Return the (x, y) coordinate for the center point of the cell that contains the specified text.  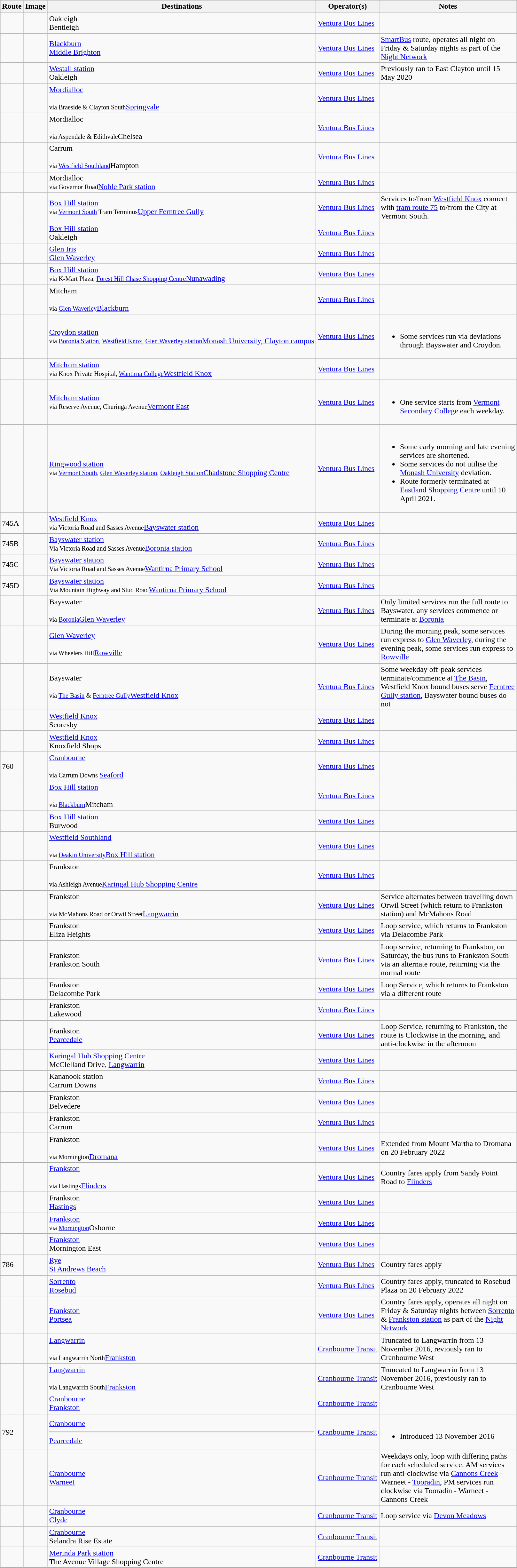
Westfield KnoxScoresby (182, 720)
CranbourneFrankston (182, 1403)
Truncated to Langwarrin from 13 November 2016, reviously ran to Cranbourne West (448, 1349)
Introduced 13 November 2016 (448, 1432)
CranbourneSelandra Rise Estate (182, 1536)
Karingal Hub Shopping CentreMcClelland Drive, Langwarrin (182, 1060)
Box Hill stationBurwood (182, 821)
Some weekday off-peak services terminate/commence at The Basin, Westfield Knox bound buses serve Ferntree Gully station, Bayswater bound buses do not (448, 687)
Loop Service, returning to Frankston, the route is Clockwise in the morning, and anti-clockwise in the afternoon (448, 1035)
Bayswatervia The Basin & Ferntree GullyWestfield Knox (182, 687)
Frankstonvia HastingsFlinders (182, 1177)
Frankstonvia MorningtonOsborne (182, 1223)
Bayswatervia BoroniaGlen Waverley (182, 610)
Cranbourne via Carrum Downs Seaford (182, 766)
Westfield KnoxKnoxfield Shops (182, 741)
Previously ran to East Clayton until 15 May 2020 (448, 73)
745A (12, 523)
786 (12, 1265)
Country fares apply (448, 1265)
Some services run via deviations through Bayswater and Croydon. (448, 337)
Ringwood stationvia Vermont South, Glen Waverley station, Oakleigh StationChadstone Shopping Centre (182, 468)
745B (12, 544)
FrankstonPortsea (182, 1315)
Glen IrisGlen Waverley (182, 253)
FrankstonHastings (182, 1202)
Route (12, 6)
CranbourneWarneet (182, 1477)
Frankstonvia Ashleigh AvenueKaringal Hub Shopping Centre (182, 876)
Box Hill stationvia BlackburnMitcham (182, 796)
RyeSt Andrews Beach (182, 1265)
Croydon stationvia Boronia Station, Westfield Knox, Glen Waverley stationMonash University, Clayton campus (182, 337)
Carrum via Westfield SouthlandHampton (182, 157)
745C (12, 564)
Westall stationOakleigh (182, 73)
Mitcham via Glen WaverleyBlackburn (182, 299)
Image (35, 6)
Box Hill stationvia K-Mart Plaza, Forest Hill Chase Shopping CentreNunawading (182, 274)
Extended from Mount Martha to Dromana on 20 February 2022 (448, 1148)
BlackburnMiddle Brighton (182, 48)
Truncated to Langwarrin from 13 November 2016, previously ran to Cranbourne West (448, 1378)
Langwarrinvia Langwarrin SouthFrankston (182, 1378)
FrankstonEliza Heights (182, 930)
SorrentoRosebud (182, 1285)
SmartBus route, operates all night on Friday & Saturday nights as part of the Night Network (448, 48)
FrankstonPearcedale (182, 1035)
Bayswater stationVia Victoria Road and Sasses AvenueWantirna Primary School (182, 564)
Mitcham stationvia Reserve Avenue, Churinga AvenueVermont East (182, 402)
OakleighBentleigh (182, 23)
CranbourneClyde (182, 1516)
Loop Service, which returns to Frankston via a different route (448, 989)
Operator(s) (347, 6)
Langwarrinvia Langwarrin NorthFrankston (182, 1349)
745D (12, 585)
Service alternates between travelling down Orwil Street (which return to Frankston station) and McMahons Road (448, 905)
Kananook stationCarrum Downs (182, 1081)
Country fares apply, operates all night on Friday & Saturday nights between Sorrento & Frankston station as part of the Night Network (448, 1315)
Frankstonvia McMahons Road or Orwil StreetLangwarrin (182, 905)
FrankstonCarrum (182, 1122)
FrankstonDelacombe Park (182, 989)
Bayswater stationVia Mountain Highway and Stud RoadWantirna Primary School (182, 585)
792 (12, 1432)
Country fares apply, truncated to Rosebud Plaza on 20 February 2022 (448, 1285)
760 (12, 766)
Loop service via Devon Meadows (448, 1516)
Box Hill stationOakleigh (182, 232)
Mordialloc via Braeside & Clayton SouthSpringvale (182, 98)
Services to/from Westfield Knox connect with tram route 75 to/from the City at Vermont South. (448, 207)
FrankstonBelvedere (182, 1102)
During the morning peak, some services run express to Glen Waverley, during the evening peak, some services run express to Rowville (448, 644)
Merinda Park stationThe Avenue Village Shopping Centre (182, 1557)
Loop service, returning to Frankston, on Saturday, the bus runs to Frankston South via an alternate route, returning via the normal route (448, 960)
Frankstonvia MorningtonDromana (182, 1148)
Notes (448, 6)
Box Hill stationvia Vermont South Tram TerminusUpper Ferntree Gully (182, 207)
FrankstonFrankston South (182, 960)
FrankstonLakewood (182, 1010)
Glen Waverleyvia Wheelers HillRowville (182, 644)
Mordialloc via Aspendale & EdithvaleChelsea (182, 128)
Mordiallocvia Governor RoadNoble Park station (182, 182)
Destinations (182, 6)
One service starts from Vermont Secondary College each weekday. (448, 402)
Country fares apply from Sandy Point Road to Flinders (448, 1177)
CranbournePearcedale (182, 1432)
Only limited services run the full route to Bayswater, any services commence or terminate at Boronia (448, 610)
Loop service, which returns to Frankston via Delacombe Park (448, 930)
FrankstonMornington East (182, 1244)
Westfield Southlandvia Deakin UniversityBox Hill station (182, 846)
Westfield Knoxvia Victoria Road and Sasses AvenueBayswater station (182, 523)
Mitcham stationvia Knox Private Hospital, Wantirna CollegeWestfield Knox (182, 369)
Bayswater stationVia Victoria Road and Sasses AvenueBoronia station (182, 544)
